Return the [x, y] coordinate for the center point of the cell that contains the specified text.  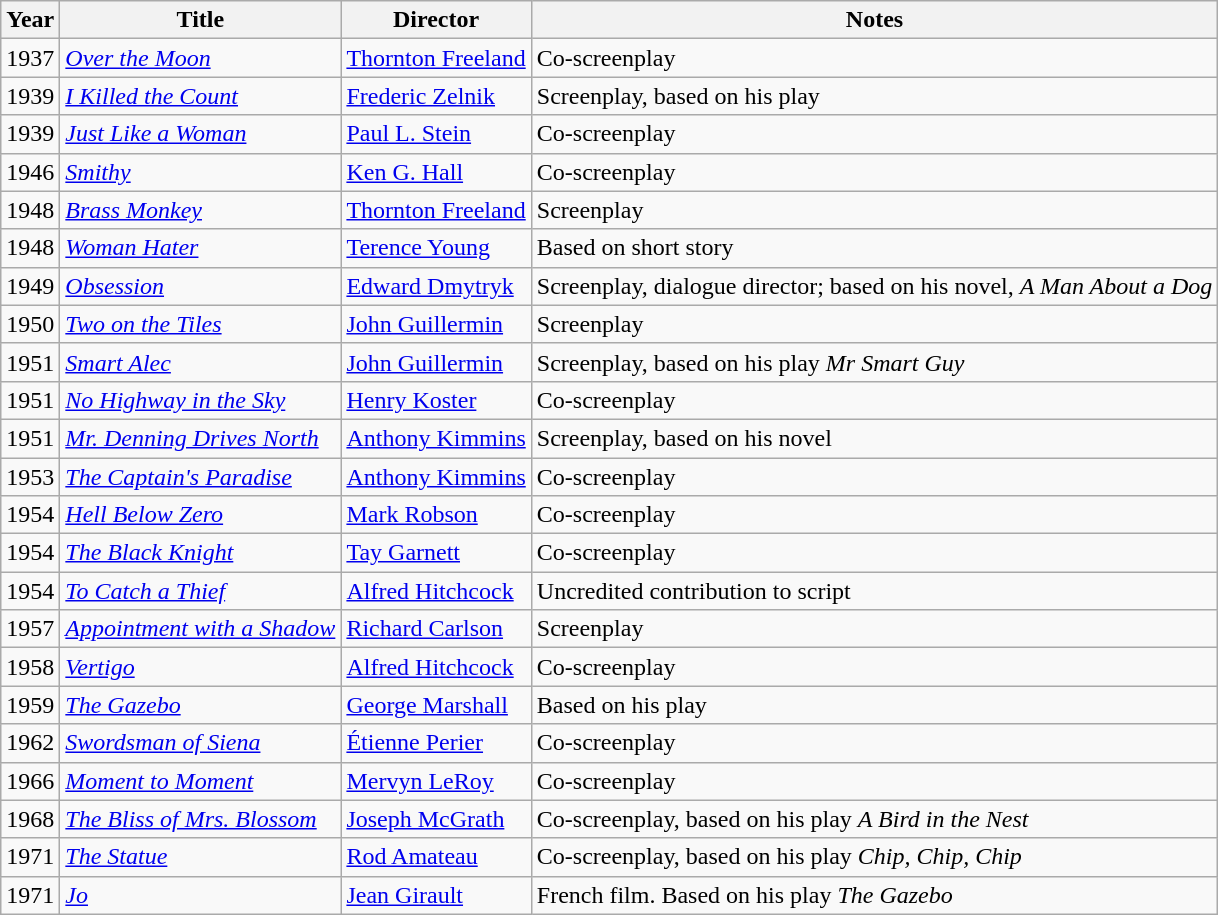
Brass Monkey [200, 210]
The Captain's Paradise [200, 477]
Mervyn LeRoy [436, 781]
1962 [30, 743]
Ken G. Hall [436, 172]
1949 [30, 286]
Co-screenplay, based on his play Chip, Chip, Chip [874, 857]
Jean Girault [436, 895]
Mark Robson [436, 515]
Based on short story [874, 248]
The Bliss of Mrs. Blossom [200, 819]
1950 [30, 324]
Director [436, 20]
1968 [30, 819]
Screenplay, based on his play Mr Smart Guy [874, 362]
Tay Garnett [436, 553]
Smithy [200, 172]
To Catch a Thief [200, 591]
The Black Knight [200, 553]
I Killed the Count [200, 96]
Smart Alec [200, 362]
Vertigo [200, 667]
Based on his play [874, 705]
Paul L. Stein [436, 134]
Obsession [200, 286]
1946 [30, 172]
Over the Moon [200, 58]
1937 [30, 58]
1953 [30, 477]
No Highway in the Sky [200, 400]
Two on the Tiles [200, 324]
Screenplay, based on his novel [874, 438]
1957 [30, 629]
1966 [30, 781]
George Marshall [436, 705]
Screenplay, based on his play [874, 96]
Appointment with a Shadow [200, 629]
Frederic Zelnik [436, 96]
Richard Carlson [436, 629]
Title [200, 20]
1958 [30, 667]
Jo [200, 895]
Joseph McGrath [436, 819]
French film. Based on his play The Gazebo [874, 895]
Edward Dmytryk [436, 286]
Mr. Denning Drives North [200, 438]
Hell Below Zero [200, 515]
Henry Koster [436, 400]
Terence Young [436, 248]
Swordsman of Siena [200, 743]
Moment to Moment [200, 781]
Rod Amateau [436, 857]
Year [30, 20]
The Statue [200, 857]
Just Like a Woman [200, 134]
1959 [30, 705]
Étienne Perier [436, 743]
Co-screenplay, based on his play A Bird in the Nest [874, 819]
The Gazebo [200, 705]
Notes [874, 20]
Woman Hater [200, 248]
Screenplay, dialogue director; based on his novel, A Man About a Dog [874, 286]
Uncredited contribution to script [874, 591]
